Extract the [X, Y] coordinate from the center of the cell holding the provided text.  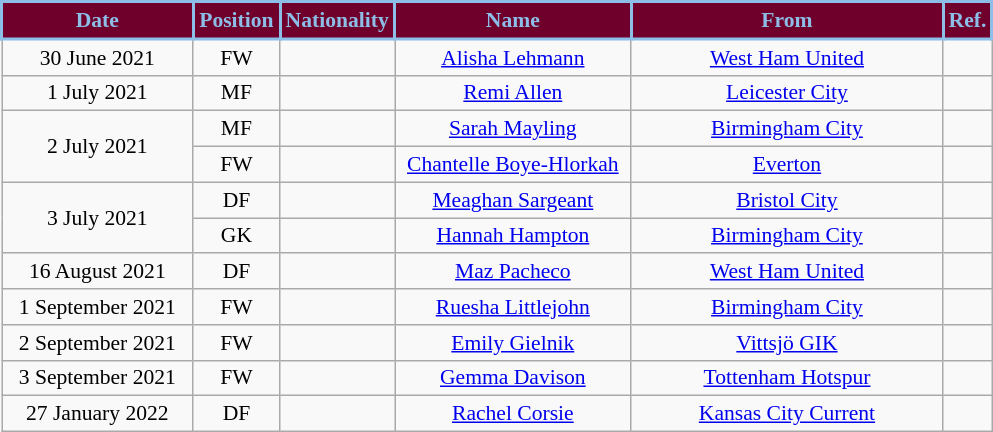
1 July 2021 [98, 93]
Nationality [338, 20]
2 July 2021 [98, 146]
Sarah Mayling [514, 129]
Emily Gielnik [514, 343]
From [787, 20]
Alisha Lehmann [514, 57]
GK [236, 236]
Name [514, 20]
Chantelle Boye-Hlorkah [514, 165]
Remi Allen [514, 93]
Maz Pacheco [514, 272]
Bristol City [787, 200]
Hannah Hampton [514, 236]
Ruesha Littlejohn [514, 307]
Meaghan Sargeant [514, 200]
Everton [787, 165]
1 September 2021 [98, 307]
Rachel Corsie [514, 414]
Gemma Davison [514, 378]
27 January 2022 [98, 414]
2 September 2021 [98, 343]
Date [98, 20]
Vittsjö GIK [787, 343]
Tottenham Hotspur [787, 378]
Leicester City [787, 93]
Position [236, 20]
3 September 2021 [98, 378]
Kansas City Current [787, 414]
3 July 2021 [98, 218]
16 August 2021 [98, 272]
Ref. [968, 20]
30 June 2021 [98, 57]
